Extract the [X, Y] coordinate from the center of the cell holding the provided text.  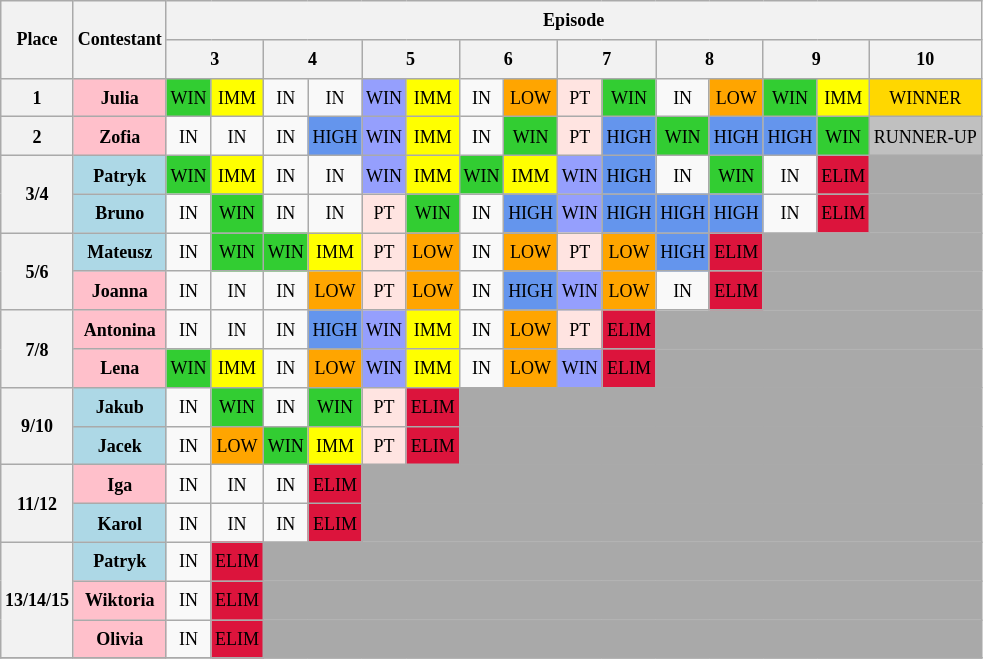
Iga [120, 484]
Olivia [120, 640]
RUNNER-UP [925, 136]
2 [38, 136]
3 [214, 58]
8 [710, 58]
Lena [120, 368]
10 [925, 58]
11/12 [38, 504]
13/14/15 [38, 600]
Episode [574, 20]
9/10 [38, 426]
Jacek [120, 446]
Karol [120, 522]
4 [312, 58]
1 [38, 98]
6 [508, 58]
7/8 [38, 348]
7 [606, 58]
Mateusz [120, 252]
Place [38, 40]
WINNER [925, 98]
5 [410, 58]
Contestant [120, 40]
3/4 [38, 194]
Jakub [120, 406]
Antonina [120, 330]
5/6 [38, 272]
9 [816, 58]
Bruno [120, 214]
Wiktoria [120, 600]
Julia [120, 98]
Joanna [120, 290]
Zofia [120, 136]
